Extract the (x, y) coordinate from the center of the cell holding the provided text.  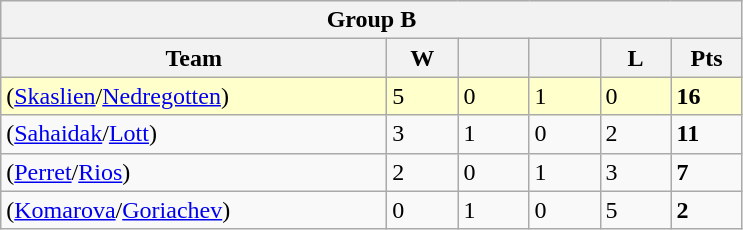
(Perret/Rios) (194, 172)
Group B (372, 20)
11 (706, 134)
(Skaslien/Nedregotten) (194, 96)
Pts (706, 58)
16 (706, 96)
L (636, 58)
(Sahaidak/Lott) (194, 134)
Team (194, 58)
(Komarova/Goriachev) (194, 210)
W (422, 58)
7 (706, 172)
